Identify which cell holds the provided text, then report its (x, y) central coordinate. 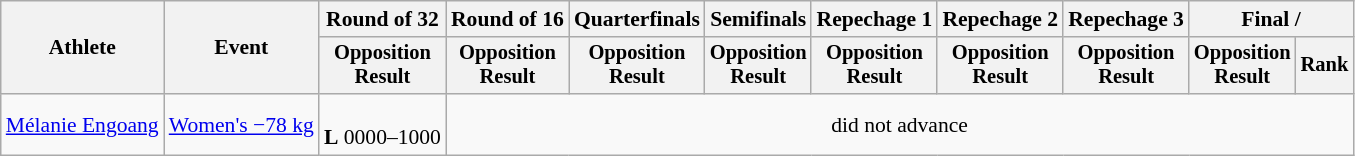
Athlete (82, 48)
Final / (1271, 19)
Women's −78 kg (242, 124)
Repechage 3 (1126, 19)
Mélanie Engoang (82, 124)
Quarterfinals (637, 19)
Round of 32 (382, 19)
Semifinals (758, 19)
Rank (1325, 66)
did not advance (900, 124)
L 0000–1000 (382, 124)
Repechage 1 (874, 19)
Round of 16 (508, 19)
Repechage 2 (1000, 19)
Event (242, 48)
